From the cell containing the given text, extract its center point as (X, Y) coordinate. 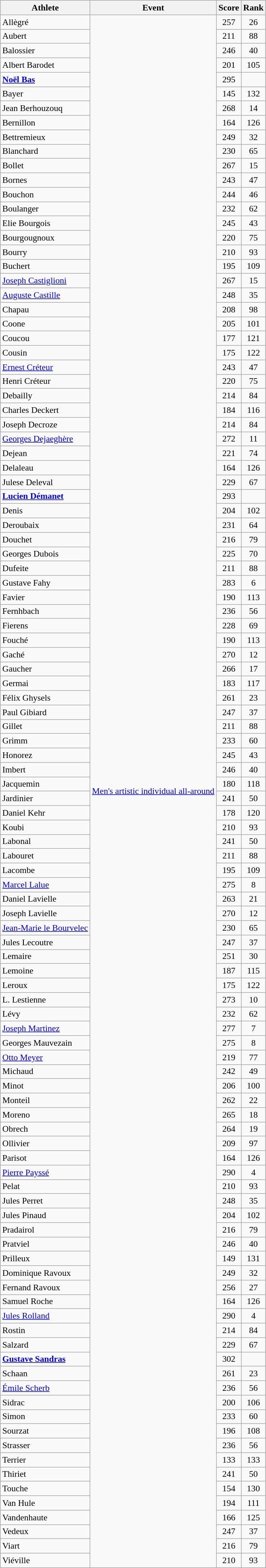
Vedeux (45, 1532)
Bornes (45, 180)
27 (253, 1287)
Fouché (45, 641)
Otto Meyer (45, 1057)
Imbert (45, 770)
Cousin (45, 353)
117 (253, 684)
Bourgougnoux (45, 238)
Gaucher (45, 669)
194 (228, 1503)
228 (228, 626)
Blanchard (45, 151)
178 (228, 813)
Van Hule (45, 1503)
149 (228, 1259)
70 (253, 554)
Lemoine (45, 971)
14 (253, 109)
277 (228, 1029)
97 (253, 1144)
121 (253, 339)
Charles Deckert (45, 410)
Ollivier (45, 1144)
Émile Scherb (45, 1388)
Thiriet (45, 1474)
Pelat (45, 1187)
46 (253, 195)
Jules Pinaud (45, 1216)
219 (228, 1057)
Leroux (45, 986)
108 (253, 1431)
225 (228, 554)
Sidrac (45, 1403)
Athlete (45, 8)
166 (228, 1518)
Dejean (45, 454)
101 (253, 324)
Simon (45, 1417)
Event (153, 8)
Albert Barodet (45, 65)
125 (253, 1518)
Buchert (45, 266)
Dominique Ravoux (45, 1273)
Joseph Castiglioni (45, 281)
131 (253, 1259)
Germai (45, 684)
Lucien Démanet (45, 496)
Coone (45, 324)
19 (253, 1129)
6 (253, 583)
Koubi (45, 827)
Lévy (45, 1014)
264 (228, 1129)
Samuel Roche (45, 1302)
Honorez (45, 756)
Men's artistic individual all-around (153, 791)
106 (253, 1403)
22 (253, 1101)
Aubert (45, 36)
Dufeite (45, 569)
295 (228, 80)
Parisot (45, 1158)
Jacquemin (45, 784)
184 (228, 410)
Balossier (45, 51)
Grimm (45, 741)
Score (228, 8)
Delaleau (45, 468)
Georges Dejaeghère (45, 439)
Obrech (45, 1129)
18 (253, 1115)
64 (253, 525)
209 (228, 1144)
Schaan (45, 1374)
272 (228, 439)
Pradairol (45, 1230)
17 (253, 669)
L. Lestienne (45, 1000)
Minot (45, 1086)
256 (228, 1287)
Daniel Lavielle (45, 899)
Pratviel (45, 1244)
Bayer (45, 94)
7 (253, 1029)
251 (228, 957)
154 (228, 1489)
Jules Perret (45, 1201)
Fierens (45, 626)
145 (228, 94)
Prilleux (45, 1259)
Boulanger (45, 209)
257 (228, 22)
242 (228, 1072)
Bollet (45, 166)
283 (228, 583)
Viéville (45, 1561)
98 (253, 310)
118 (253, 784)
Ernest Créteur (45, 367)
Fernand Ravoux (45, 1287)
Lemaire (45, 957)
Gustave Sandras (45, 1359)
Strasser (45, 1446)
49 (253, 1072)
100 (253, 1086)
201 (228, 65)
Marcel Lalue (45, 885)
302 (228, 1359)
Rostin (45, 1331)
Bettremieux (45, 137)
Jean-Marie le Bourvelec (45, 928)
Sourzat (45, 1431)
Salzard (45, 1345)
273 (228, 1000)
231 (228, 525)
205 (228, 324)
Paul Gibiard (45, 712)
262 (228, 1101)
105 (253, 65)
Elie Bourgois (45, 224)
Gustave Fahy (45, 583)
244 (228, 195)
77 (253, 1057)
Monteil (45, 1101)
177 (228, 339)
180 (228, 784)
21 (253, 899)
268 (228, 109)
132 (253, 94)
Jules Rolland (45, 1316)
Gaché (45, 655)
Georges Dubois (45, 554)
Douchet (45, 540)
196 (228, 1431)
Joseph Lavielle (45, 914)
30 (253, 957)
265 (228, 1115)
Pierre Payssé (45, 1172)
208 (228, 310)
Labouret (45, 856)
Moreno (45, 1115)
10 (253, 1000)
Terrier (45, 1460)
Henri Créteur (45, 381)
Viart (45, 1546)
Deroubaix (45, 525)
Noël Bas (45, 80)
Auguste Castille (45, 295)
115 (253, 971)
Labonal (45, 842)
187 (228, 971)
Vandenhaute (45, 1518)
Fernhbach (45, 611)
Bernillon (45, 123)
Touche (45, 1489)
130 (253, 1489)
Debailly (45, 396)
Lacombe (45, 871)
116 (253, 410)
69 (253, 626)
Bourry (45, 252)
111 (253, 1503)
263 (228, 899)
120 (253, 813)
74 (253, 454)
Favier (45, 597)
183 (228, 684)
Georges Mauvezain (45, 1043)
Jules Lecoutre (45, 942)
Félix Ghysels (45, 698)
206 (228, 1086)
221 (228, 454)
Rank (253, 8)
Julese Deleval (45, 482)
26 (253, 22)
Jean Berhouzouq (45, 109)
Chapau (45, 310)
11 (253, 439)
Michaud (45, 1072)
Jardinier (45, 799)
Joseph Decroze (45, 425)
Allègré (45, 22)
Bouchon (45, 195)
293 (228, 496)
Joseph Martinez (45, 1029)
266 (228, 669)
Daniel Kehr (45, 813)
Denis (45, 511)
Gillet (45, 726)
Coucou (45, 339)
200 (228, 1403)
